Identify which cell holds the provided text, then report its (X, Y) central coordinate. 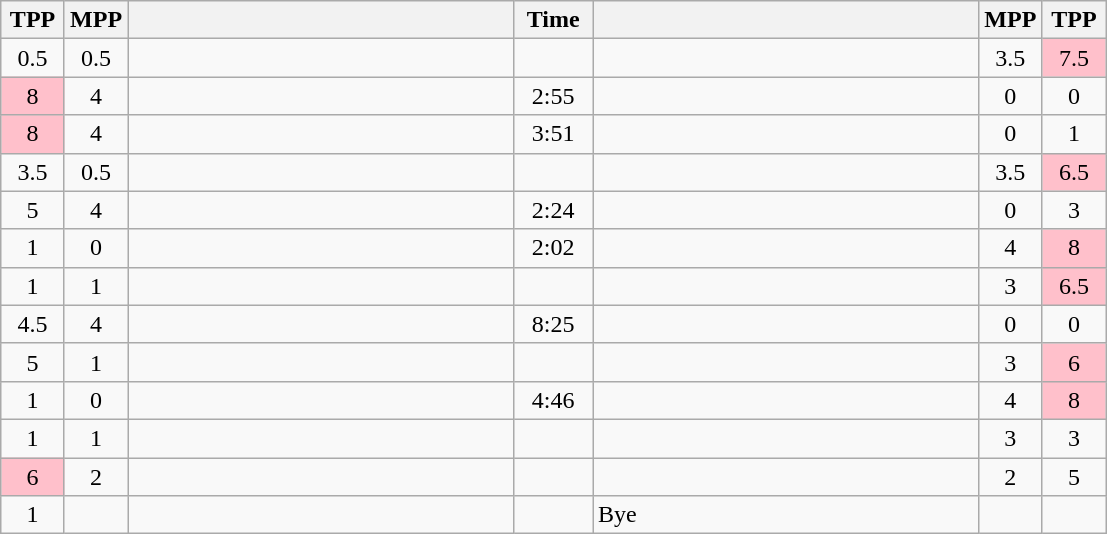
8:25 (554, 324)
4.5 (33, 324)
2:55 (554, 96)
3:51 (554, 134)
2:24 (554, 210)
Bye (785, 515)
2:02 (554, 248)
4:46 (554, 400)
7.5 (1074, 58)
Time (554, 20)
